Identify which cell holds the provided text, then report its [x, y] central coordinate. 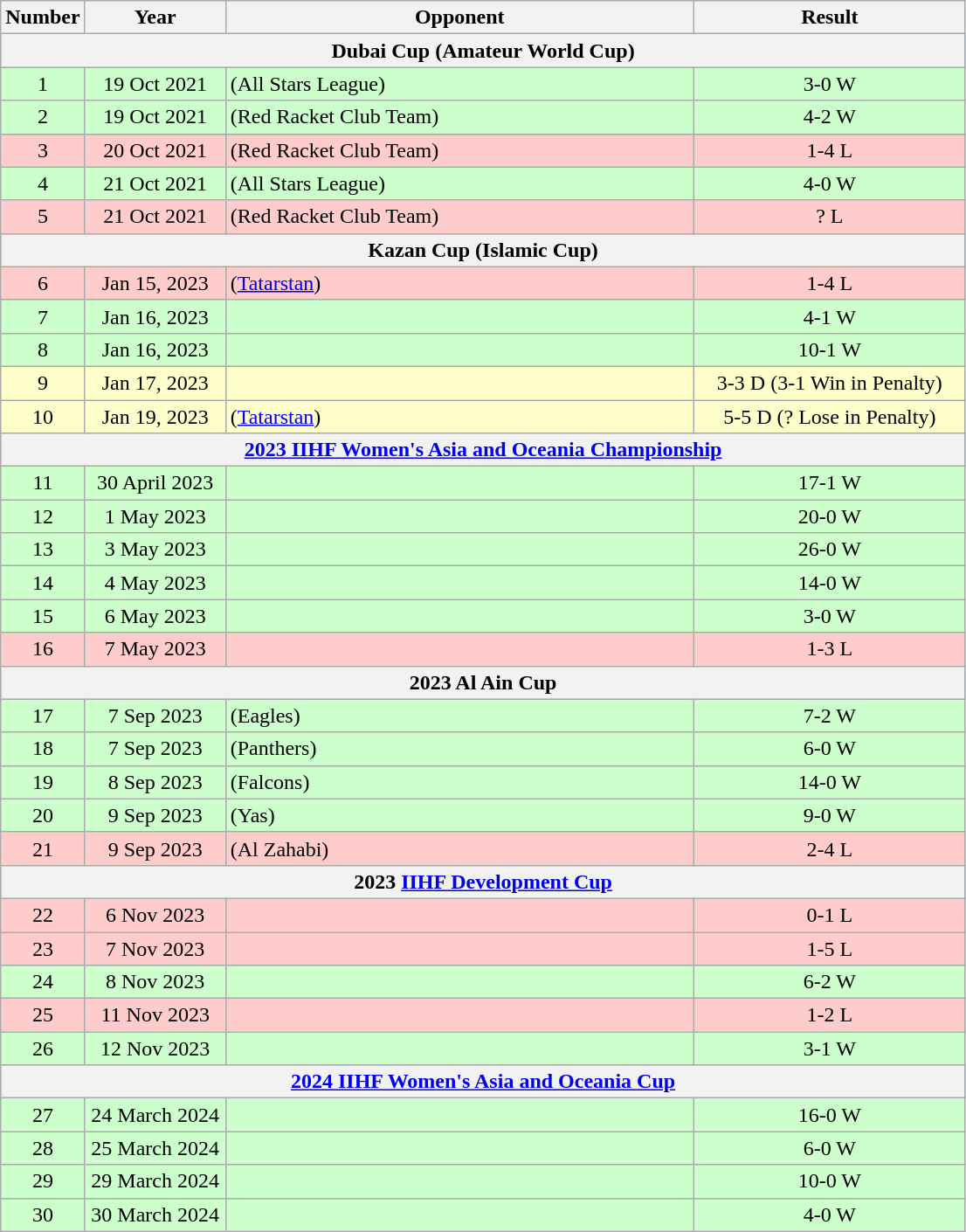
7 [43, 316]
20-0 W [830, 516]
Kazan Cup (Islamic Cup) [484, 250]
22 [43, 915]
27 [43, 1115]
30 April 2023 [155, 483]
30 March 2024 [155, 1215]
2023 Al Ain Cup [484, 682]
2024 IIHF Women's Asia and Oceania Cup [484, 1082]
1 [43, 84]
21 [43, 848]
12 Nov 2023 [155, 1049]
11 Nov 2023 [155, 1015]
(Falcons) [459, 782]
29 March 2024 [155, 1181]
Jan 15, 2023 [155, 283]
1-3 L [830, 649]
24 March 2024 [155, 1115]
16-0 W [830, 1115]
(Panthers) [459, 749]
2 [43, 117]
8 Sep 2023 [155, 782]
1 May 2023 [155, 516]
20 Oct 2021 [155, 150]
8 [43, 350]
9 [43, 383]
10-1 W [830, 350]
1-5 L [830, 948]
4 [43, 183]
15 [43, 616]
25 [43, 1015]
(Eagles) [459, 716]
28 [43, 1148]
12 [43, 516]
Jan 17, 2023 [155, 383]
14 [43, 583]
18 [43, 749]
11 [43, 483]
4-1 W [830, 316]
4-2 W [830, 117]
8 Nov 2023 [155, 982]
17-1 W [830, 483]
17 [43, 716]
7 Nov 2023 [155, 948]
19 [43, 782]
3-1 W [830, 1049]
26 [43, 1049]
26-0 W [830, 550]
0-1 L [830, 915]
30 [43, 1215]
23 [43, 948]
7 May 2023 [155, 649]
9-0 W [830, 815]
(Al Zahabi) [459, 848]
(Yas) [459, 815]
Number [43, 17]
6 May 2023 [155, 616]
6 [43, 283]
1-2 L [830, 1015]
10 [43, 417]
6 Nov 2023 [155, 915]
2-4 L [830, 848]
16 [43, 649]
5-5 D (? Lose in Penalty) [830, 417]
7-2 W [830, 716]
Result [830, 17]
3 May 2023 [155, 550]
24 [43, 982]
Year [155, 17]
Opponent [459, 17]
4 May 2023 [155, 583]
2023 IIHF Development Cup [484, 882]
20 [43, 815]
3 [43, 150]
Dubai Cup (Amateur World Cup) [484, 51]
3-3 D (3-1 Win in Penalty) [830, 383]
2023 IIHF Women's Asia and Oceania Championship [484, 450]
6-2 W [830, 982]
13 [43, 550]
Jan 19, 2023 [155, 417]
25 March 2024 [155, 1148]
10-0 W [830, 1181]
? L [830, 217]
29 [43, 1181]
5 [43, 217]
